Return (x, y) of the center of cell containing provided text 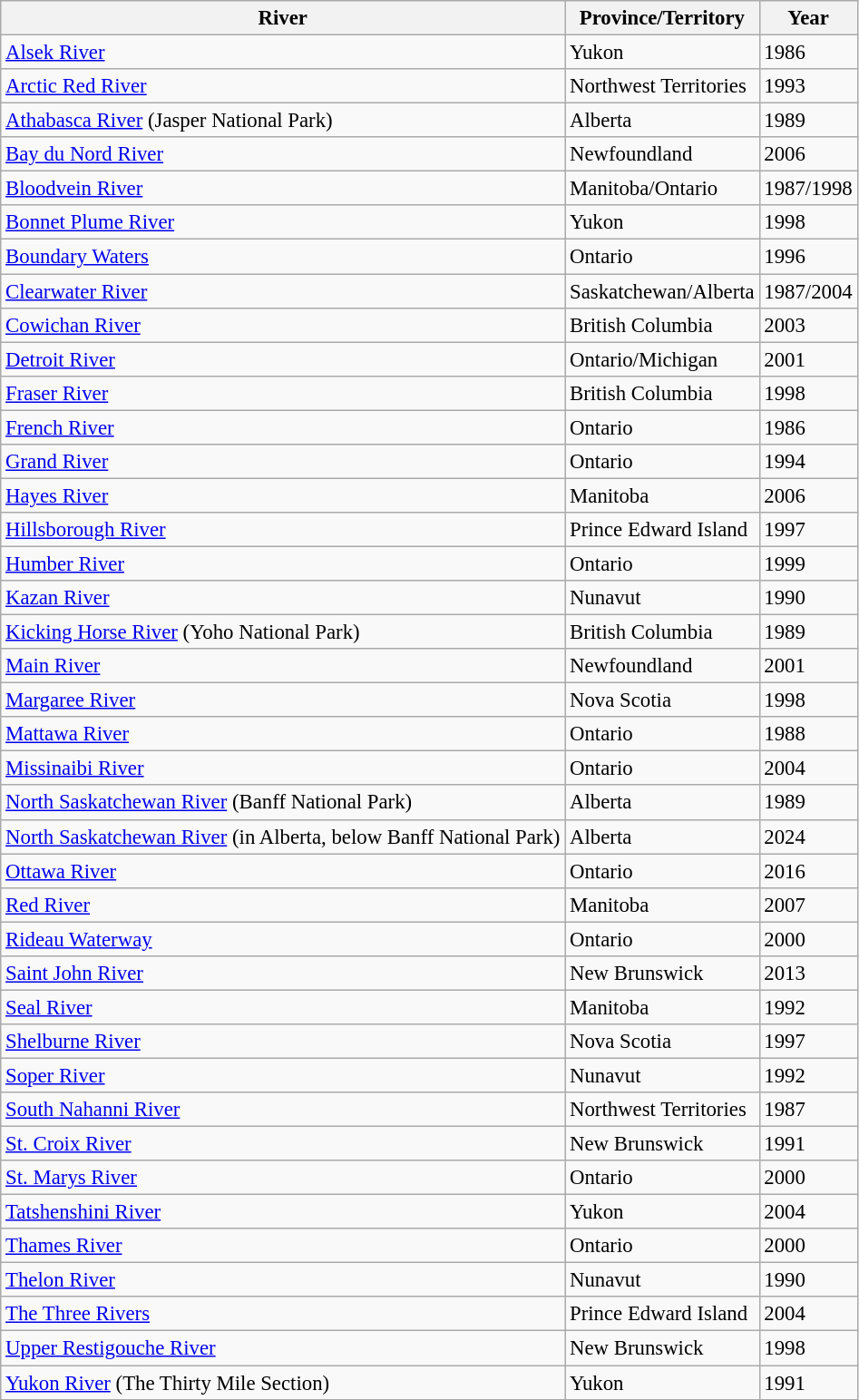
Upper Restigouche River (283, 1348)
2016 (808, 871)
2024 (808, 837)
Clearwater River (283, 291)
Hayes River (283, 495)
Tatshenshini River (283, 1212)
Mattawa River (283, 734)
2013 (808, 974)
Shelburne River (283, 1042)
St. Croix River (283, 1144)
1987 (808, 1110)
1994 (808, 462)
Yukon River (The Thirty Mile Section) (283, 1383)
North Saskatchewan River (in Alberta, below Banff National Park) (283, 837)
Bloodvein River (283, 189)
Saskatchewan/Alberta (662, 291)
South Nahanni River (283, 1110)
River (283, 18)
French River (283, 427)
Rideau Waterway (283, 939)
Kazan River (283, 598)
Main River (283, 666)
Margaree River (283, 700)
Arctic Red River (283, 86)
North Saskatchewan River (Banff National Park) (283, 803)
The Three Rivers (283, 1315)
2007 (808, 905)
Boundary Waters (283, 257)
Red River (283, 905)
Athabasca River (Jasper National Park) (283, 121)
Seal River (283, 1007)
1999 (808, 563)
Detroit River (283, 359)
Year (808, 18)
Bay du Nord River (283, 154)
1987/2004 (808, 291)
1988 (808, 734)
Ontario/Michigan (662, 359)
Fraser River (283, 393)
Hillsborough River (283, 530)
Grand River (283, 462)
1996 (808, 257)
Thelon River (283, 1280)
Manitoba/Ontario (662, 189)
1987/1998 (808, 189)
Province/Territory (662, 18)
Saint John River (283, 974)
Thames River (283, 1246)
St. Marys River (283, 1178)
1993 (808, 86)
Missinaibi River (283, 769)
2003 (808, 325)
Ottawa River (283, 871)
Alsek River (283, 53)
Soper River (283, 1075)
Kicking Horse River (Yoho National Park) (283, 632)
Cowichan River (283, 325)
Humber River (283, 563)
Bonnet Plume River (283, 222)
